Output the [X, Y] coordinate of the center of the cell containing the given text.  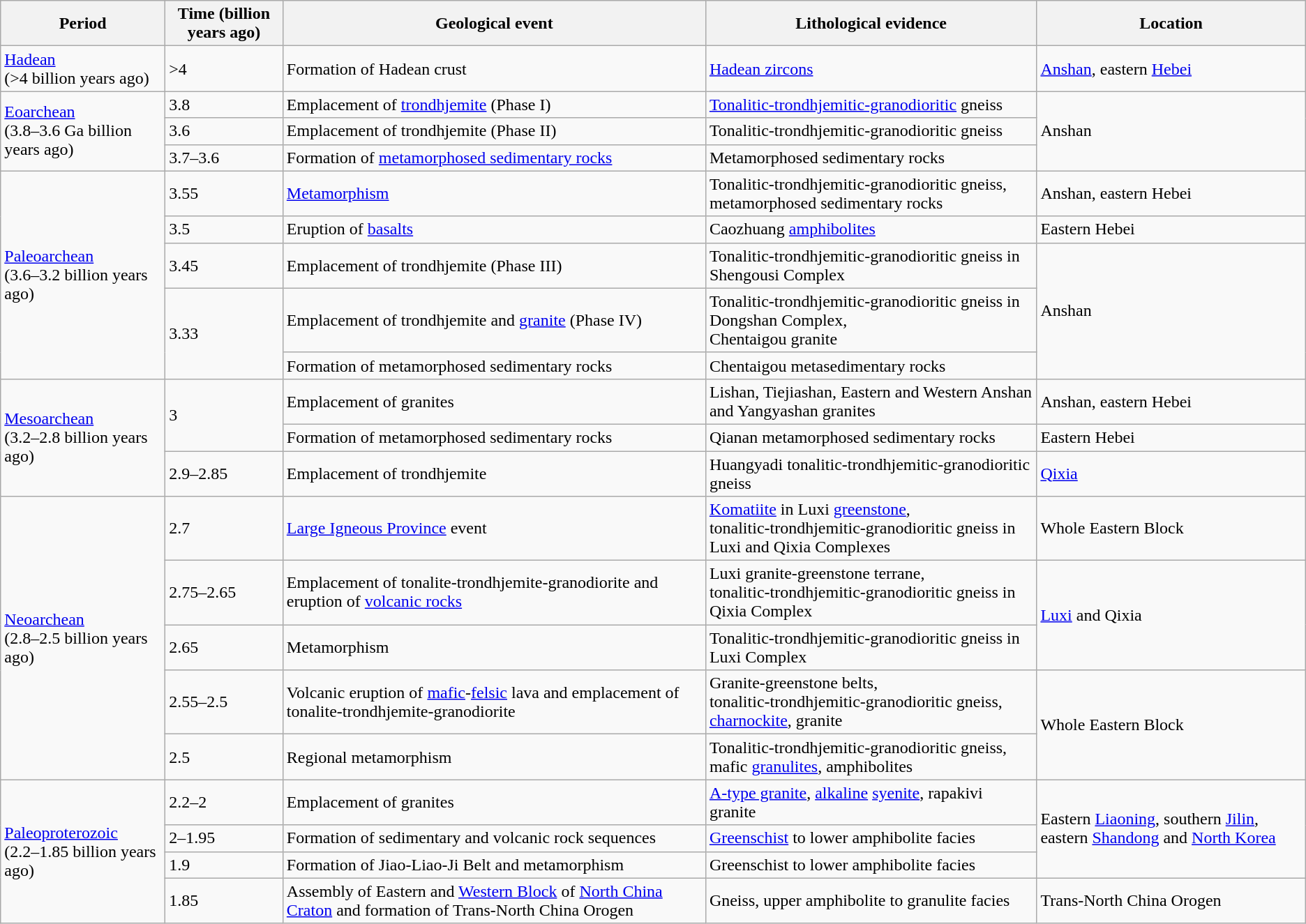
3.6 [225, 131]
2.9–2.85 [225, 473]
Emplacement of trondhjemite (Phase I) [494, 105]
3.55 [225, 194]
Geological event [494, 24]
Hadean(>4 billion years ago) [83, 68]
Location [1171, 24]
Eoarchean(3.8–3.6 Ga billion years ago) [83, 131]
Caozhuang amphibolites [871, 229]
1.9 [225, 865]
>4 [225, 68]
2.7 [225, 529]
Assembly of Eastern and Western Block of North China Craton and formation of Trans-North China Orogen [494, 901]
3.33 [225, 333]
Komatiite in Luxi greenstone,tonalitic-trondhjemitic-granodioritic gneiss in Luxi and Qixia Complexes [871, 529]
Lithological evidence [871, 24]
Trans-North China Orogen [1171, 901]
Tonalitic-trondhjemitic-granodioritic gneiss, mafic granulites, amphibolites [871, 757]
Emplacement of trondhjemite [494, 473]
Chentaigou metasedimentary rocks [871, 365]
3.7–3.6 [225, 158]
Time (billion years ago) [225, 24]
Luxi and Qixia [1171, 615]
2.55–2.5 [225, 702]
Formation of Hadean crust [494, 68]
Volcanic eruption of mafic-felsic lava and emplacement of tonalite-trondhjemite-granodiorite [494, 702]
Regional metamorphism [494, 757]
Tonalitic-trondhjemitic-granodioritic gneiss, metamorphosed sedimentary rocks [871, 194]
Formation of Jiao-Liao-Ji Belt and metamorphism [494, 865]
2.75–2.65 [225, 593]
Eruption of basalts [494, 229]
Paleoproterozoic(2.2–1.85 billion years ago) [83, 851]
Paleoarchean(3.6–3.2 billion years ago) [83, 275]
Tonalitic-trondhjemitic-granodioritic gneiss in Dongshan Complex,Chentaigou granite [871, 320]
Emplacement of trondhjemite (Phase II) [494, 131]
Emplacement of trondhjemite (Phase III) [494, 265]
Eastern Liaoning, southern Jilin, eastern Shandong and North Korea [1171, 828]
Formation of sedimentary and volcanic rock sequences [494, 838]
3 [225, 414]
Metamorphosed sedimentary rocks [871, 158]
2.2–2 [225, 802]
Gneiss, upper amphibolite to granulite facies [871, 901]
3.5 [225, 229]
Tonalitic-trondhjemitic-granodioritic gneiss in Shengousi Complex [871, 265]
A-type granite, alkaline syenite, rapakivi granite [871, 802]
Period [83, 24]
2.5 [225, 757]
2–1.95 [225, 838]
Emplacement of trondhjemite and granite (Phase IV) [494, 320]
Lishan, Tiejiashan, Eastern and Western Anshan and Yangyashan granites [871, 402]
Qianan metamorphosed sedimentary rocks [871, 437]
Tonalitic-trondhjemitic-granodioritic gneiss in Luxi Complex [871, 647]
3.45 [225, 265]
Large Igneous Province event [494, 529]
Qixia [1171, 473]
Hadean zircons [871, 68]
Granite-greenstone belts,tonalitic-trondhjemitic-granodioritic gneiss, charnockite, granite [871, 702]
Luxi granite-greenstone terrane,tonalitic-trondhjemitic-granodioritic gneiss in Qixia Complex [871, 593]
Huangyadi tonalitic-trondhjemitic-granodioritic gneiss [871, 473]
Neoarchean(2.8–2.5 billion years ago) [83, 638]
1.85 [225, 901]
Mesoarchean(3.2–2.8 billion years ago) [83, 437]
2.65 [225, 647]
Emplacement of tonalite-trondhjemite-granodiorite and eruption of volcanic rocks [494, 593]
3.8 [225, 105]
